Scan for the cell matching the given text and deliver its (X, Y) coordinate at center. 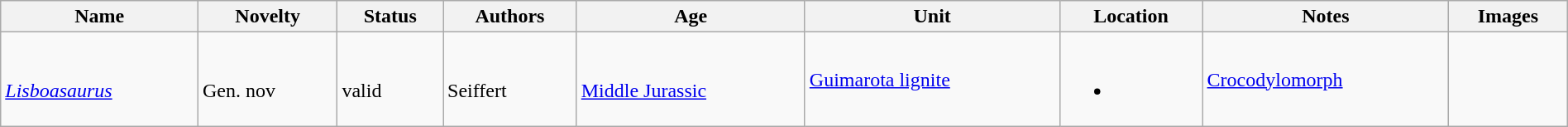
Location (1131, 17)
Name (99, 17)
valid (390, 80)
Guimarota lignite (932, 80)
Seiffert (510, 80)
Images (1508, 17)
Status (390, 17)
Authors (510, 17)
Age (691, 17)
Middle Jurassic (691, 80)
Gen. nov (268, 80)
Unit (932, 17)
Novelty (268, 17)
Lisboasaurus (99, 80)
Notes (1326, 17)
Crocodylomorph (1326, 80)
